Locate the cell with the specified text and output its (x, y) center coordinate. 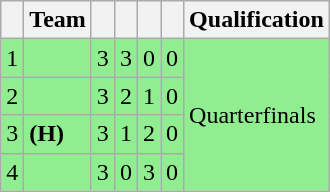
(H) (58, 134)
Team (58, 20)
4 (12, 172)
Qualification (257, 20)
Quarterfinals (257, 115)
